From the cell containing the given text, extract its center point as [X, Y] coordinate. 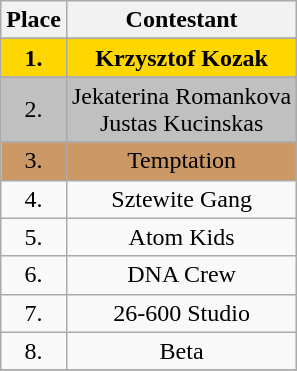
4. [34, 199]
1. [34, 58]
Atom Kids [181, 237]
Krzysztof Kozak [181, 58]
DNA Crew [181, 275]
Beta [181, 351]
2. [34, 110]
26-600 Studio [181, 313]
Sztewite Gang [181, 199]
8. [34, 351]
5. [34, 237]
6. [34, 275]
Contestant [181, 20]
Place [34, 20]
3. [34, 161]
Temptation [181, 161]
7. [34, 313]
Jekaterina RomankovaJustas Kucinskas [181, 110]
